Extract the [x, y] coordinate from the center of the cell holding the provided text.  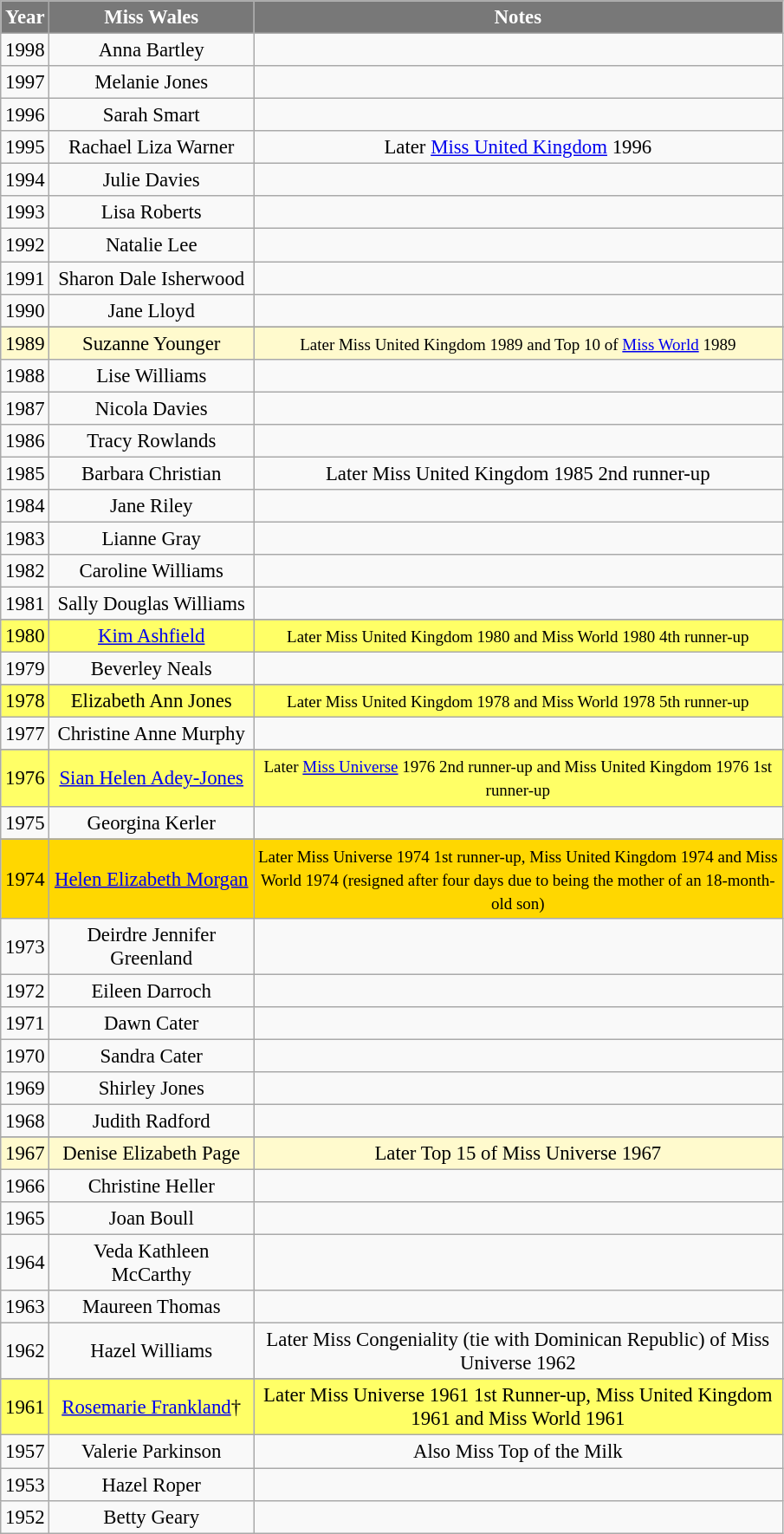
Julie Davies [152, 180]
Notes [518, 17]
Later Miss United Kingdom 1996 [518, 147]
1997 [25, 82]
1993 [25, 212]
Tracy Rowlands [152, 441]
Later Miss Universe 1976 2nd runner-up and Miss United Kingdom 1976 1st runner-up [518, 778]
1968 [25, 1121]
1966 [25, 1186]
1991 [25, 278]
Sharon Dale Isherwood [152, 278]
Kim Ashfield [152, 636]
1987 [25, 408]
1953 [25, 1485]
Sarah Smart [152, 115]
1988 [25, 375]
Year [25, 17]
1982 [25, 571]
Anna Bartley [152, 50]
1989 [25, 343]
1980 [25, 636]
Veda Kathleen McCarthy [152, 1264]
Hazel Roper [152, 1485]
1995 [25, 147]
Later Top 15 of Miss Universe 1967 [518, 1154]
1969 [25, 1089]
1981 [25, 604]
1994 [25, 180]
Lianne Gray [152, 538]
1998 [25, 50]
1952 [25, 1517]
Lisa Roberts [152, 212]
1974 [25, 879]
Later Miss Universe 1961 1st Runner-up, Miss United Kingdom 1961 and Miss World 1961 [518, 1407]
Joan Boull [152, 1219]
Christine Heller [152, 1186]
Beverley Neals [152, 669]
Later Miss United Kingdom 1978 and Miss World 1978 5th runner-up [518, 701]
Dawn Cater [152, 1024]
1961 [25, 1407]
Suzanne Younger [152, 343]
Rosemarie Frankland† [152, 1407]
1971 [25, 1024]
Later Miss United Kingdom 1980 and Miss World 1980 4th runner-up [518, 636]
Elizabeth Ann Jones [152, 701]
Barbara Christian [152, 473]
Eileen Darroch [152, 991]
Valerie Parkinson [152, 1452]
Sian Helen Adey-Jones [152, 778]
1996 [25, 115]
Shirley Jones [152, 1089]
Sally Douglas Williams [152, 604]
1970 [25, 1056]
1975 [25, 822]
Lise Williams [152, 375]
1972 [25, 991]
1967 [25, 1154]
Sandra Cater [152, 1056]
1957 [25, 1452]
1985 [25, 473]
Later Miss Congeniality (tie with Dominican Republic) of Miss Universe 1962 [518, 1352]
1986 [25, 441]
Judith Radford [152, 1121]
1984 [25, 506]
Later Miss United Kingdom 1985 2nd runner-up [518, 473]
Jane Riley [152, 506]
1963 [25, 1307]
Christine Anne Murphy [152, 734]
Nicola Davies [152, 408]
1977 [25, 734]
1979 [25, 669]
1990 [25, 310]
Denise Elizabeth Page [152, 1154]
Betty Geary [152, 1517]
1992 [25, 245]
Deirdre Jennifer Greenland [152, 946]
Natalie Lee [152, 245]
Melanie Jones [152, 82]
1978 [25, 701]
Jane Lloyd [152, 310]
1964 [25, 1264]
Also Miss Top of the Milk [518, 1452]
1983 [25, 538]
Caroline Williams [152, 571]
Rachael Liza Warner [152, 147]
Later Miss United Kingdom 1989 and Top 10 of Miss World 1989 [518, 343]
1976 [25, 778]
Maureen Thomas [152, 1307]
Hazel Williams [152, 1352]
1973 [25, 946]
1965 [25, 1219]
Georgina Kerler [152, 822]
Helen Elizabeth Morgan [152, 879]
Miss Wales [152, 17]
1962 [25, 1352]
